Determine the [x, y] coordinate at the center of the cell enclosing the given text.  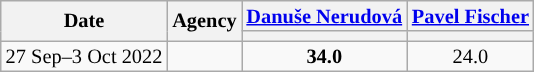
34.0 [324, 56]
Date [84, 20]
Pavel Fischer [470, 16]
Danuše Nerudová [324, 16]
27 Sep–3 Oct 2022 [84, 56]
Agency [204, 20]
24.0 [470, 56]
